Search for the cell housing the specified text and yield its (X, Y) center coordinate. 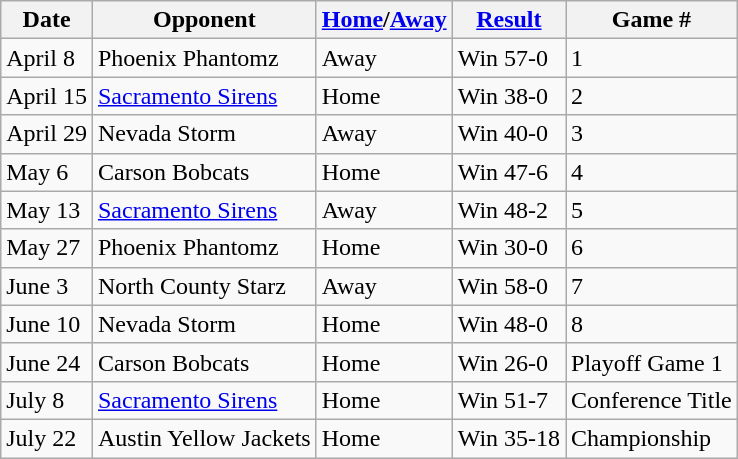
July 8 (47, 400)
Win 35-18 (508, 438)
6 (652, 248)
Win 30-0 (508, 248)
Date (47, 20)
5 (652, 210)
April 29 (47, 134)
Championship (652, 438)
Home/Away (384, 20)
Playoff Game 1 (652, 362)
North County Starz (204, 286)
1 (652, 58)
June 24 (47, 362)
Win 38-0 (508, 96)
3 (652, 134)
Win 51-7 (508, 400)
Win 48-0 (508, 324)
Opponent (204, 20)
7 (652, 286)
Conference Title (652, 400)
Result (508, 20)
June 3 (47, 286)
July 22 (47, 438)
2 (652, 96)
4 (652, 172)
Win 58-0 (508, 286)
8 (652, 324)
Win 40-0 (508, 134)
May 27 (47, 248)
April 15 (47, 96)
Win 48-2 (508, 210)
May 6 (47, 172)
June 10 (47, 324)
Win 57-0 (508, 58)
Win 47-6 (508, 172)
Win 26-0 (508, 362)
Austin Yellow Jackets (204, 438)
April 8 (47, 58)
Game # (652, 20)
May 13 (47, 210)
